Return the [x, y] coordinate for the center point of the cell that contains the specified text.  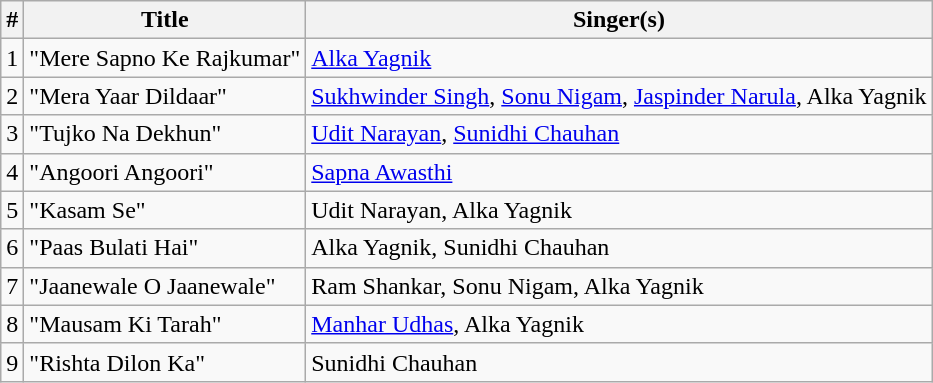
Ram Shankar, Sonu Nigam, Alka Yagnik [619, 286]
"Tujko Na Dekhun" [165, 134]
"Angoori Angoori" [165, 172]
Alka Yagnik, Sunidhi Chauhan [619, 248]
5 [12, 210]
Sunidhi Chauhan [619, 362]
Title [165, 20]
# [12, 20]
8 [12, 324]
2 [12, 96]
6 [12, 248]
Manhar Udhas, Alka Yagnik [619, 324]
Udit Narayan, Sunidhi Chauhan [619, 134]
"Rishta Dilon Ka" [165, 362]
7 [12, 286]
"Kasam Se" [165, 210]
9 [12, 362]
1 [12, 58]
"Paas Bulati Hai" [165, 248]
"Mere Sapno Ke Rajkumar" [165, 58]
"Jaanewale O Jaanewale" [165, 286]
"Mausam Ki Tarah" [165, 324]
Sukhwinder Singh, Sonu Nigam, Jaspinder Narula, Alka Yagnik [619, 96]
Alka Yagnik [619, 58]
4 [12, 172]
3 [12, 134]
"Mera Yaar Dildaar" [165, 96]
Sapna Awasthi [619, 172]
Udit Narayan, Alka Yagnik [619, 210]
Singer(s) [619, 20]
